Locate the cell with the specified text and output its [X, Y] center coordinate. 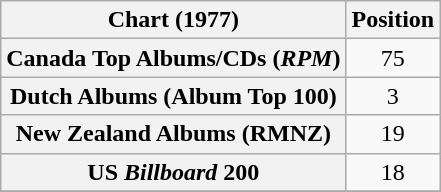
Dutch Albums (Album Top 100) [174, 96]
New Zealand Albums (RMNZ) [174, 134]
Position [393, 20]
US Billboard 200 [174, 172]
18 [393, 172]
Chart (1977) [174, 20]
3 [393, 96]
75 [393, 58]
19 [393, 134]
Canada Top Albums/CDs (RPM) [174, 58]
